Scan for the cell matching the given text and deliver its (X, Y) coordinate at center. 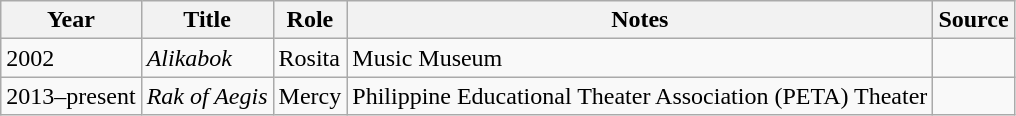
Rak of Aegis (207, 96)
Rosita (310, 58)
Title (207, 20)
Music Museum (640, 58)
Philippine Educational Theater Association (PETA) Theater (640, 96)
Mercy (310, 96)
2013–present (71, 96)
2002 (71, 58)
Alikabok (207, 58)
Role (310, 20)
Year (71, 20)
Source (974, 20)
Notes (640, 20)
